Find where the given text appears and provide that cell's center as [X, Y] coordinate. 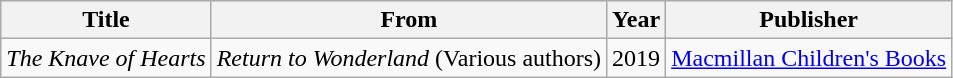
Title [106, 20]
Return to Wonderland (Various authors) [408, 58]
Macmillan Children's Books [809, 58]
Year [636, 20]
Publisher [809, 20]
2019 [636, 58]
The Knave of Hearts [106, 58]
From [408, 20]
